Search for the cell housing the specified text and yield its (X, Y) center coordinate. 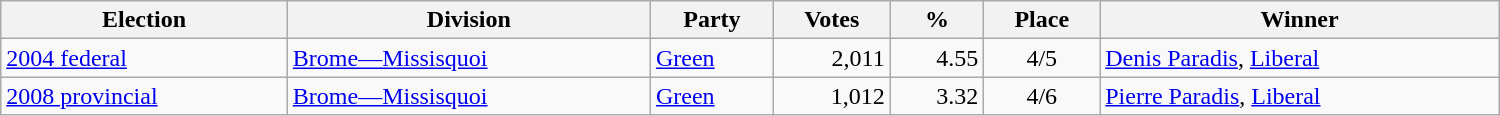
2,011 (832, 58)
Votes (832, 20)
Denis Paradis, Liberal (1300, 58)
2004 federal (144, 58)
% (937, 20)
Place (1042, 20)
Pierre Paradis, Liberal (1300, 96)
4/6 (1042, 96)
2008 provincial (144, 96)
Election (144, 20)
Party (712, 20)
Division (468, 20)
3.32 (937, 96)
Winner (1300, 20)
1,012 (832, 96)
4/5 (1042, 58)
4.55 (937, 58)
